Locate the cell with the specified text and output its [x, y] center coordinate. 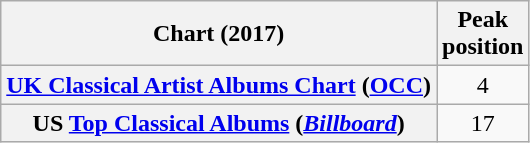
17 [482, 123]
US Top Classical Albums (Billboard) [219, 123]
4 [482, 85]
Peakposition [482, 34]
UK Classical Artist Albums Chart (OCC) [219, 85]
Chart (2017) [219, 34]
